Detect which cell encompasses the target text, then output its [X, Y] center coordinate. 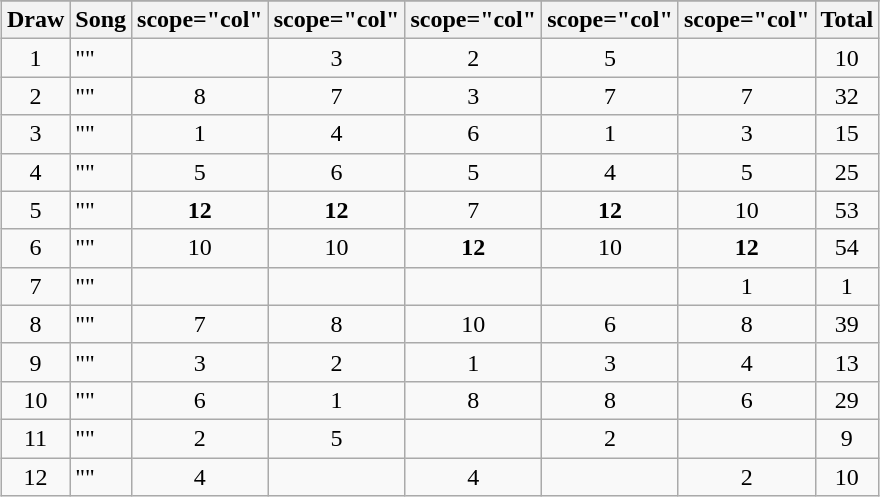
54 [847, 248]
Total [847, 20]
53 [847, 210]
32 [847, 96]
15 [847, 134]
39 [847, 324]
Draw [35, 20]
25 [847, 172]
11 [35, 438]
Song [101, 20]
29 [847, 400]
13 [847, 362]
